For the text-containing cell, return its midpoint in [X, Y] coordinate format. 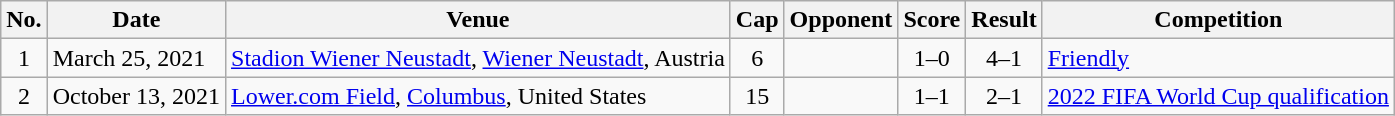
Venue [478, 20]
No. [24, 20]
Score [932, 20]
1–1 [932, 96]
2022 FIFA World Cup qualification [1218, 96]
October 13, 2021 [136, 96]
Lower.com Field, Columbus, United States [478, 96]
2–1 [1004, 96]
1–0 [932, 58]
2 [24, 96]
Competition [1218, 20]
March 25, 2021 [136, 58]
1 [24, 58]
6 [757, 58]
Cap [757, 20]
4–1 [1004, 58]
Date [136, 20]
Opponent [841, 20]
15 [757, 96]
Friendly [1218, 58]
Stadion Wiener Neustadt, Wiener Neustadt, Austria [478, 58]
Result [1004, 20]
